Output the [x, y] coordinate of the center of the cell containing the given text.  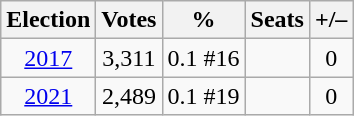
Seats [277, 20]
% [204, 20]
2,489 [129, 96]
Votes [129, 20]
2017 [48, 58]
3,311 [129, 58]
0.1 #16 [204, 58]
0.1 #19 [204, 96]
Election [48, 20]
2021 [48, 96]
+/– [330, 20]
